Output the [x, y] coordinate of the center of the cell containing the given text.  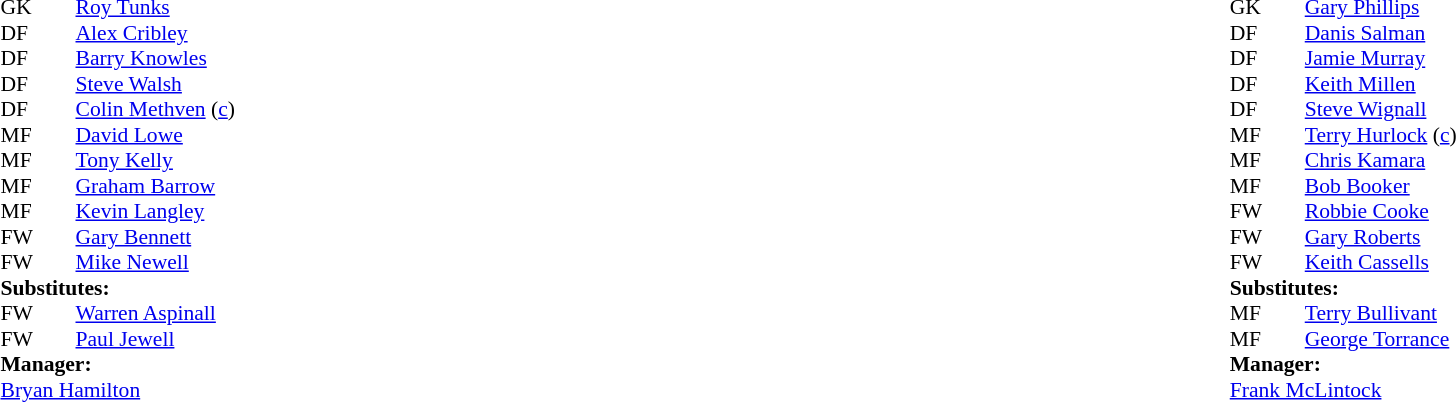
Kevin Langley [226, 211]
Graham Barrow [226, 186]
Barry Knowles [226, 59]
David Lowe [226, 135]
Colin Methven (c) [226, 109]
Tony Kelly [226, 161]
Steve Walsh [226, 84]
Mike Newell [226, 263]
Substitutes: [188, 288]
Warren Aspinall [226, 313]
Paul Jewell [226, 339]
Alex Cribley [226, 33]
Gary Bennett [226, 237]
Manager: [188, 365]
